For the text-containing cell, return its midpoint in [X, Y] coordinate format. 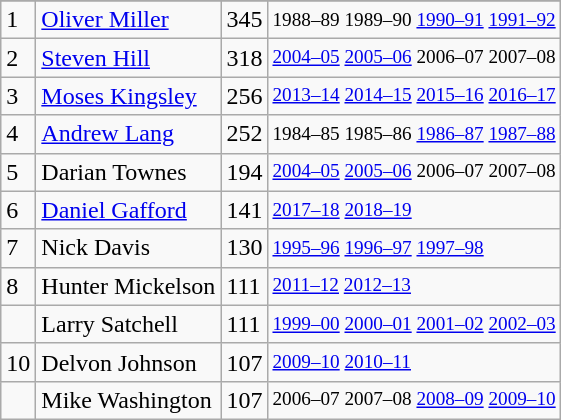
3 [18, 96]
Larry Satchell [128, 324]
4 [18, 134]
Mike Washington [128, 400]
1984–85 1985–86 1986–87 1987–88 [414, 134]
6 [18, 210]
2009–10 2010–11 [414, 362]
345 [244, 20]
Moses Kingsley [128, 96]
141 [244, 210]
10 [18, 362]
2011–12 2012–13 [414, 286]
2017–18 2018–19 [414, 210]
1988–89 1989–90 1990–91 1991–92 [414, 20]
2013–14 2014–15 2015–16 2016–17 [414, 96]
Darian Townes [128, 172]
318 [244, 58]
Andrew Lang [128, 134]
194 [244, 172]
8 [18, 286]
252 [244, 134]
Steven Hill [128, 58]
7 [18, 248]
Hunter Mickelson [128, 286]
Delvon Johnson [128, 362]
130 [244, 248]
2006–07 2007–08 2008–09 2009–10 [414, 400]
Oliver Miller [128, 20]
5 [18, 172]
2 [18, 58]
1 [18, 20]
1999–00 2000–01 2001–02 2002–03 [414, 324]
Nick Davis [128, 248]
256 [244, 96]
Daniel Gafford [128, 210]
1995–96 1996–97 1997–98 [414, 248]
